Determine the (x, y) coordinate at the center of the cell enclosing the given text.  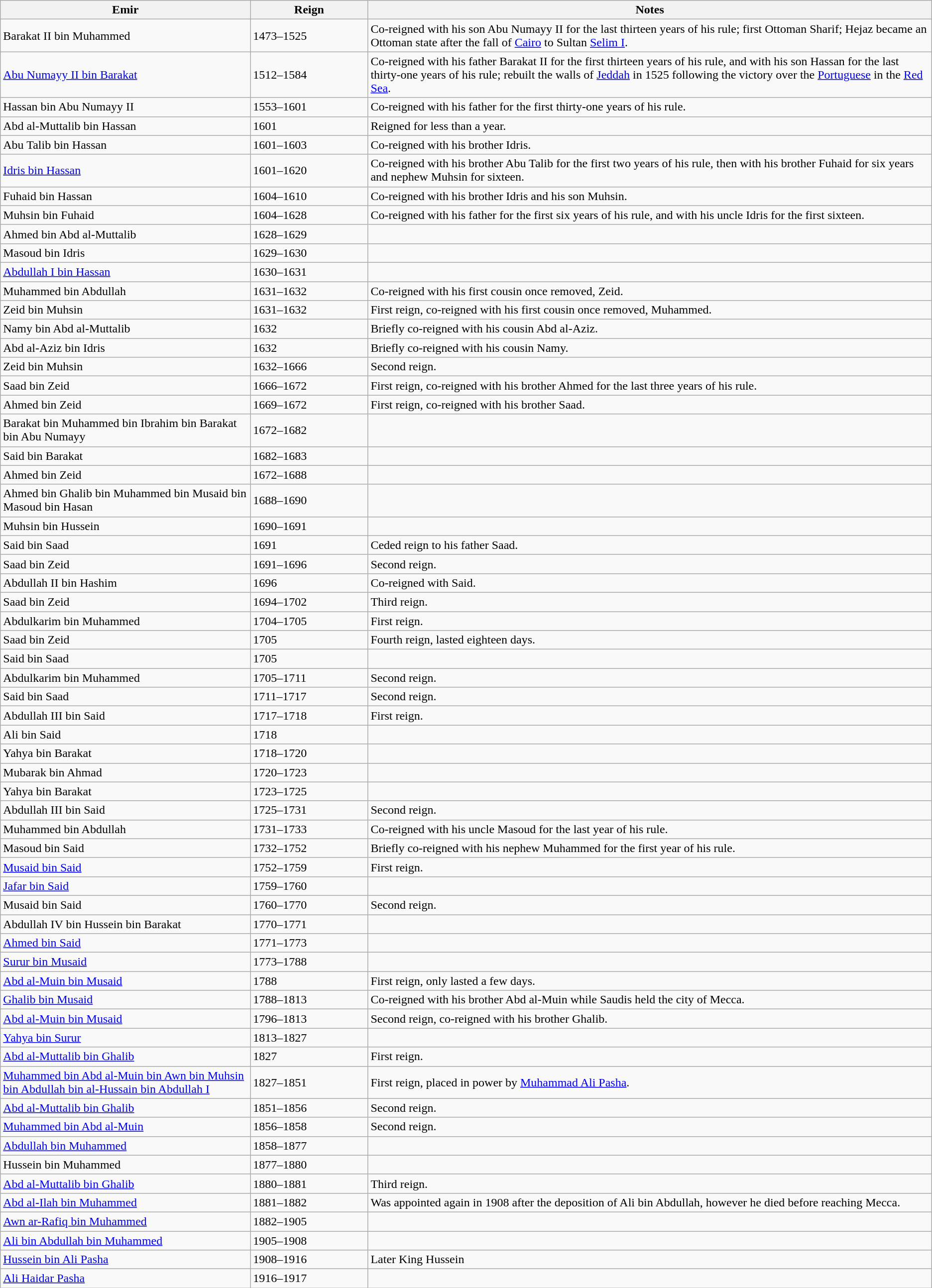
Ahmed bin Ghalib bin Muhammed bin Musaid bin Masoud bin Hasan (125, 501)
1711–1717 (309, 697)
Ghalib bin Musaid (125, 1000)
Abd al-Muttalib bin Hassan (125, 126)
1553–1601 (309, 107)
Muhsin bin Hussein (125, 526)
Abdullah I bin Hassan (125, 272)
1601–1603 (309, 145)
1731–1733 (309, 829)
1788–1813 (309, 1000)
Ali Haidar Pasha (125, 1279)
1696 (309, 583)
1788 (309, 981)
Co-reigned with his brother Abd al-Muin while Saudis held the city of Mecca. (650, 1000)
1720–1723 (309, 772)
1705–1711 (309, 678)
1672–1688 (309, 475)
1905–1908 (309, 1241)
Fuhaid bin Hassan (125, 196)
1632–1666 (309, 367)
1881–1882 (309, 1202)
Ceded reign to his father Saad. (650, 545)
Abd al-Aziz bin Idris (125, 348)
1672–1682 (309, 430)
Muhammed bin Abd al-Muin (125, 1127)
1880–1881 (309, 1183)
1628–1629 (309, 234)
Co-reigned with his father for the first six years of his rule, and with his uncle Idris for the first sixteen. (650, 215)
1908–1916 (309, 1260)
First reign, placed in power by Muhammad Ali Pasha. (650, 1082)
1759–1760 (309, 886)
Ali bin Said (125, 735)
Reign (309, 10)
Ali bin Abdullah bin Muhammed (125, 1241)
1916–1917 (309, 1279)
Abu Talib bin Hassan (125, 145)
Co-reigned with his brother Idris. (650, 145)
1601 (309, 126)
Briefly co-reigned with his cousin Abd al-Aziz. (650, 329)
1682–1683 (309, 456)
1718 (309, 735)
Awn ar-Rafiq bin Muhammed (125, 1221)
1604–1628 (309, 215)
Co-reigned with his father for the first thirty-one years of his rule. (650, 107)
1723–1725 (309, 791)
1718–1720 (309, 753)
1877–1880 (309, 1165)
Ahmed bin Abd al-Muttalib (125, 234)
1858–1877 (309, 1146)
Mubarak bin Ahmad (125, 772)
1601–1620 (309, 170)
Co-reigned with his brother Idris and his son Muhsin. (650, 196)
Notes (650, 10)
1691–1696 (309, 564)
1752–1759 (309, 867)
1512–1584 (309, 75)
1666–1672 (309, 386)
1688–1690 (309, 501)
Muhsin bin Fuhaid (125, 215)
Jafar bin Said (125, 886)
1604–1610 (309, 196)
Hussein bin Ali Pasha (125, 1260)
Co-reigned with his first cousin once removed, Zeid. (650, 291)
Hassan bin Abu Numayy II (125, 107)
Masoud bin Said (125, 848)
Later King Hussein (650, 1260)
1717–1718 (309, 716)
Idris bin Hassan (125, 170)
1851–1856 (309, 1108)
1796–1813 (309, 1019)
1669–1672 (309, 405)
1882–1905 (309, 1221)
1827 (309, 1057)
First reign, only lasted a few days. (650, 981)
1630–1631 (309, 272)
1704–1705 (309, 621)
Abdullah bin Muhammed (125, 1146)
Surur bin Musaid (125, 962)
Co-reigned with Said. (650, 583)
1725–1731 (309, 810)
Abdullah II bin Hashim (125, 583)
Fourth reign, lasted eighteen days. (650, 640)
Said bin Barakat (125, 456)
1629–1630 (309, 253)
Reigned for less than a year. (650, 126)
Abd al-Ilah bin Muhammed (125, 1202)
Ahmed bin Said (125, 943)
Yahya bin Surur (125, 1038)
Briefly co-reigned with his cousin Namy. (650, 348)
1813–1827 (309, 1038)
Barakat II bin Muhammed (125, 36)
Second reign, co-reigned with his brother Ghalib. (650, 1019)
1771–1773 (309, 943)
Briefly co-reigned with his nephew Muhammed for the first year of his rule. (650, 848)
Emir (125, 10)
1856–1858 (309, 1127)
1690–1691 (309, 526)
1827–1851 (309, 1082)
1773–1788 (309, 962)
Abu Numayy II bin Barakat (125, 75)
1694–1702 (309, 602)
Barakat bin Muhammed bin Ibrahim bin Barakat bin Abu Numayy (125, 430)
Was appointed again in 1908 after the deposition of Ali bin Abdullah, however he died before reaching Mecca. (650, 1202)
Abdullah IV bin Hussein bin Barakat (125, 924)
1760–1770 (309, 905)
First reign, co-reigned with his first cousin once removed, Muhammed. (650, 310)
Namy bin Abd al-Muttalib (125, 329)
1732–1752 (309, 848)
Muhammed bin Abd al-Muin bin Awn bin Muhsin bin Abdullah bin al-Hussain bin Abdullah I (125, 1082)
1691 (309, 545)
First reign, co-reigned with his brother Saad. (650, 405)
Hussein bin Muhammed (125, 1165)
Masoud bin Idris (125, 253)
1473–1525 (309, 36)
First reign, co-reigned with his brother Ahmed for the last three years of his rule. (650, 386)
1770–1771 (309, 924)
Co-reigned with his brother Abu Talib for the first two years of his rule, then with his brother Fuhaid for six years and nephew Muhsin for sixteen. (650, 170)
Co-reigned with his uncle Masoud for the last year of his rule. (650, 829)
